From the cell containing the given text, extract its center point as [X, Y] coordinate. 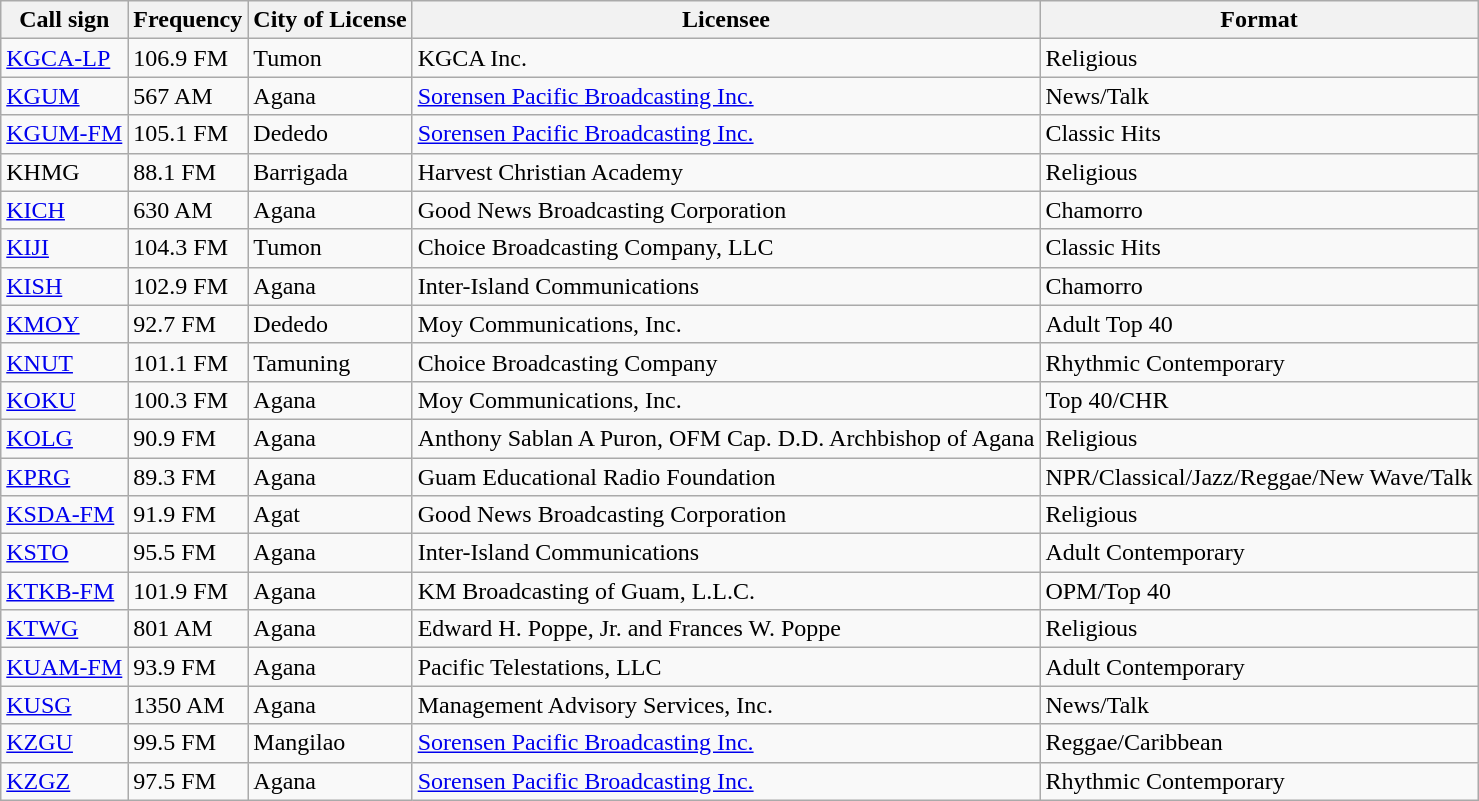
Reggae/Caribbean [1259, 743]
567 AM [188, 96]
106.9 FM [188, 58]
OPM/Top 40 [1259, 591]
KNUT [64, 362]
Management Advisory Services, Inc. [726, 705]
KHMG [64, 172]
97.5 FM [188, 781]
Frequency [188, 20]
KGCA-LP [64, 58]
801 AM [188, 629]
KGCA Inc. [726, 58]
KPRG [64, 477]
105.1 FM [188, 134]
KGUM [64, 96]
89.3 FM [188, 477]
630 AM [188, 210]
KISH [64, 286]
99.5 FM [188, 743]
102.9 FM [188, 286]
Choice Broadcasting Company, LLC [726, 248]
Format [1259, 20]
KOKU [64, 400]
Guam Educational Radio Foundation [726, 477]
Licensee [726, 20]
90.9 FM [188, 438]
Pacific Telestations, LLC [726, 667]
Edward H. Poppe, Jr. and Frances W. Poppe [726, 629]
KTKB-FM [64, 591]
KMOY [64, 324]
100.3 FM [188, 400]
KSTO [64, 553]
Barrigada [330, 172]
NPR/Classical/Jazz/Reggae/New Wave/Talk [1259, 477]
1350 AM [188, 705]
KOLG [64, 438]
92.7 FM [188, 324]
Top 40/CHR [1259, 400]
KSDA-FM [64, 515]
93.9 FM [188, 667]
KIJI [64, 248]
Mangilao [330, 743]
Call sign [64, 20]
KICH [64, 210]
KZGZ [64, 781]
Harvest Christian Academy [726, 172]
101.9 FM [188, 591]
KUSG [64, 705]
KUAM-FM [64, 667]
KGUM-FM [64, 134]
City of License [330, 20]
101.1 FM [188, 362]
95.5 FM [188, 553]
91.9 FM [188, 515]
KZGU [64, 743]
Tamuning [330, 362]
104.3 FM [188, 248]
Choice Broadcasting Company [726, 362]
Adult Top 40 [1259, 324]
KM Broadcasting of Guam, L.L.C. [726, 591]
KTWG [64, 629]
Anthony Sablan A Puron, OFM Cap. D.D. Archbishop of Agana [726, 438]
88.1 FM [188, 172]
Agat [330, 515]
